Identify which cell holds the provided text, then report its [x, y] central coordinate. 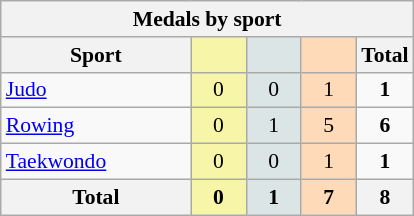
Judo [96, 90]
Medals by sport [208, 19]
Sport [96, 55]
Rowing [96, 126]
5 [328, 126]
Taekwondo [96, 162]
7 [328, 197]
8 [384, 197]
6 [384, 126]
